Capture the cell that displays the provided text and extract its [X, Y] central coordinate. 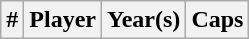
# [12, 20]
Player [63, 20]
Caps [218, 20]
Year(s) [144, 20]
